Capture the cell that displays the provided text and extract its [x, y] central coordinate. 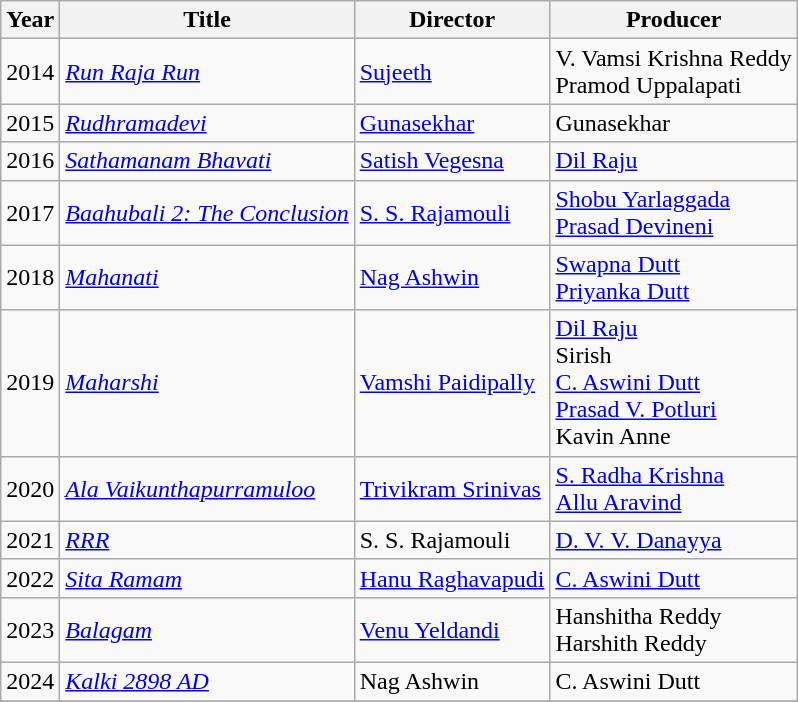
Vamshi Paidipally [452, 383]
Kalki 2898 AD [207, 681]
Shobu YarlaggadaPrasad Devineni [674, 212]
RRR [207, 540]
Ala Vaikunthapurramuloo [207, 488]
Director [452, 20]
V. Vamsi Krishna ReddyPramod Uppalapati [674, 72]
2024 [30, 681]
Trivikram Srinivas [452, 488]
Dil Raju [674, 161]
Maharshi [207, 383]
Hanu Raghavapudi [452, 578]
Swapna DuttPriyanka Dutt [674, 278]
S. Radha KrishnaAllu Aravind [674, 488]
Hanshitha ReddyHarshith Reddy [674, 630]
2020 [30, 488]
Year [30, 20]
2021 [30, 540]
2016 [30, 161]
Baahubali 2: The Conclusion [207, 212]
2019 [30, 383]
Rudhramadevi [207, 123]
Sujeeth [452, 72]
2014 [30, 72]
2023 [30, 630]
2017 [30, 212]
D. V. V. Danayya [674, 540]
Title [207, 20]
Satish Vegesna [452, 161]
2022 [30, 578]
Producer [674, 20]
Dil RajuSirishC. Aswini DuttPrasad V. PotluriKavin Anne [674, 383]
2015 [30, 123]
Balagam [207, 630]
Sita Ramam [207, 578]
2018 [30, 278]
Sathamanam Bhavati [207, 161]
Venu Yeldandi [452, 630]
Mahanati [207, 278]
Run Raja Run [207, 72]
